Return (X, Y) of the center of cell containing provided text 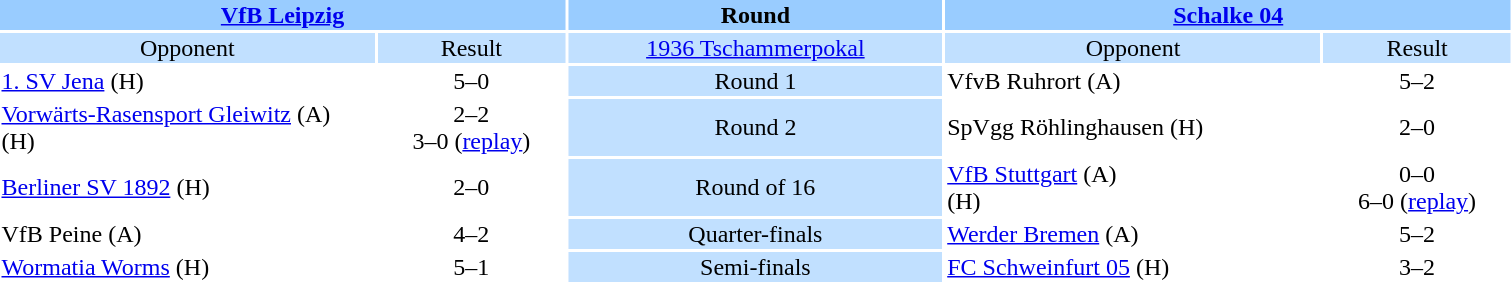
Semi-finals (756, 267)
VfB Peine (A) (188, 234)
Round 1 (756, 81)
Quarter-finals (756, 234)
VfB Leipzig (282, 15)
Werder Bremen (A) (1134, 234)
Wormatia Worms (H) (188, 267)
Round (756, 15)
Round 2 (756, 128)
VfB Stuttgart (A) (H) (1134, 188)
2–2 3–0 (replay) (472, 128)
Berliner SV 1892 (H) (188, 188)
3–2 (1416, 267)
4–2 (472, 234)
SpVgg Röhlinghausen (H) (1134, 128)
5–1 (472, 267)
1. SV Jena (H) (188, 81)
0–0 6–0 (replay) (1416, 188)
1936 Tschammerpokal (756, 48)
FC Schweinfurt 05 (H) (1134, 267)
Vorwärts-Rasensport Gleiwitz (A) (H) (188, 128)
Round of 16 (756, 188)
5–0 (472, 81)
Schalke 04 (1228, 15)
VfvB Ruhrort (A) (1134, 81)
